Return (X, Y) of the center of cell containing provided text 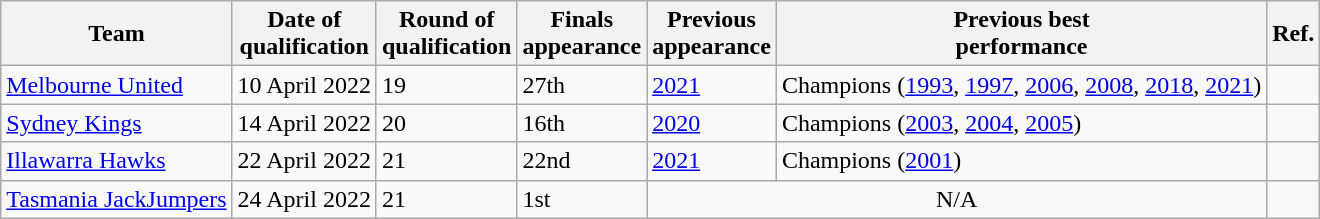
N/A (957, 199)
22nd (582, 161)
24 April 2022 (304, 199)
Ref. (1294, 34)
Round ofqualification (446, 34)
14 April 2022 (304, 123)
Illawarra Hawks (116, 161)
Melbourne United (116, 85)
22 April 2022 (304, 161)
Previous bestperformance (1021, 34)
1st (582, 199)
16th (582, 123)
Champions (2003, 2004, 2005) (1021, 123)
Sydney Kings (116, 123)
Champions (2001) (1021, 161)
27th (582, 85)
Previousappearance (712, 34)
2020 (712, 123)
Team (116, 34)
Date ofqualification (304, 34)
19 (446, 85)
Finalsappearance (582, 34)
Tasmania JackJumpers (116, 199)
20 (446, 123)
Champions (1993, 1997, 2006, 2008, 2018, 2021) (1021, 85)
10 April 2022 (304, 85)
